From the cell containing the given text, extract its center point as (x, y) coordinate. 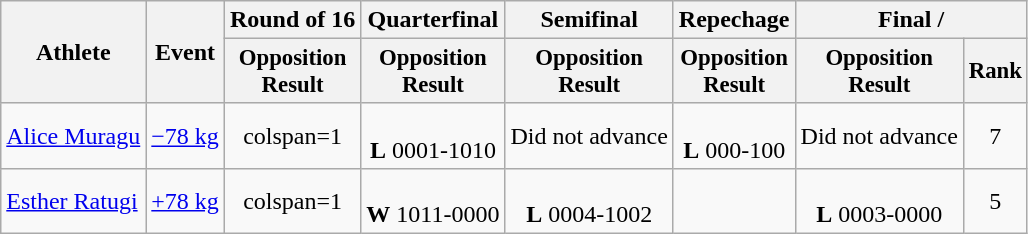
L 000-100 (734, 136)
−78 kg (186, 136)
Event (186, 52)
L 0004-1002 (589, 200)
Athlete (74, 52)
5 (995, 200)
+78 kg (186, 200)
Quarterfinal (433, 20)
7 (995, 136)
Round of 16 (292, 20)
Final / (911, 20)
Alice Muragu (74, 136)
Semifinal (589, 20)
Repechage (734, 20)
L 0001-1010 (433, 136)
W 1011-0000 (433, 200)
Esther Ratugi (74, 200)
Rank (995, 72)
L 0003-0000 (879, 200)
